For the text-containing cell, return its midpoint in [x, y] coordinate format. 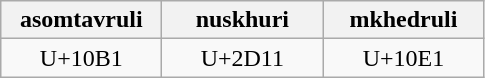
U+10B1 [82, 58]
nuskhuri [242, 20]
U+2D11 [242, 58]
asomtavruli [82, 20]
mkhedruli [404, 20]
U+10E1 [404, 58]
